For the text-containing cell, return its midpoint in [x, y] coordinate format. 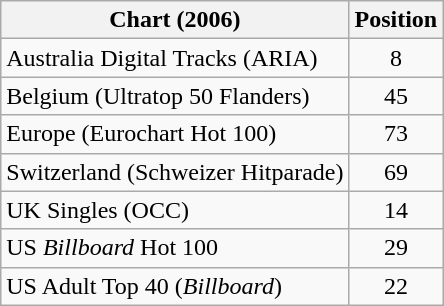
14 [396, 210]
Chart (2006) [175, 20]
69 [396, 172]
73 [396, 134]
Position [396, 20]
Switzerland (Schweizer Hitparade) [175, 172]
8 [396, 58]
Europe (Eurochart Hot 100) [175, 134]
Australia Digital Tracks (ARIA) [175, 58]
22 [396, 286]
29 [396, 248]
45 [396, 96]
Belgium (Ultratop 50 Flanders) [175, 96]
US Adult Top 40 (Billboard) [175, 286]
UK Singles (OCC) [175, 210]
US Billboard Hot 100 [175, 248]
